Find where the given text appears and provide that cell's center as (X, Y) coordinate. 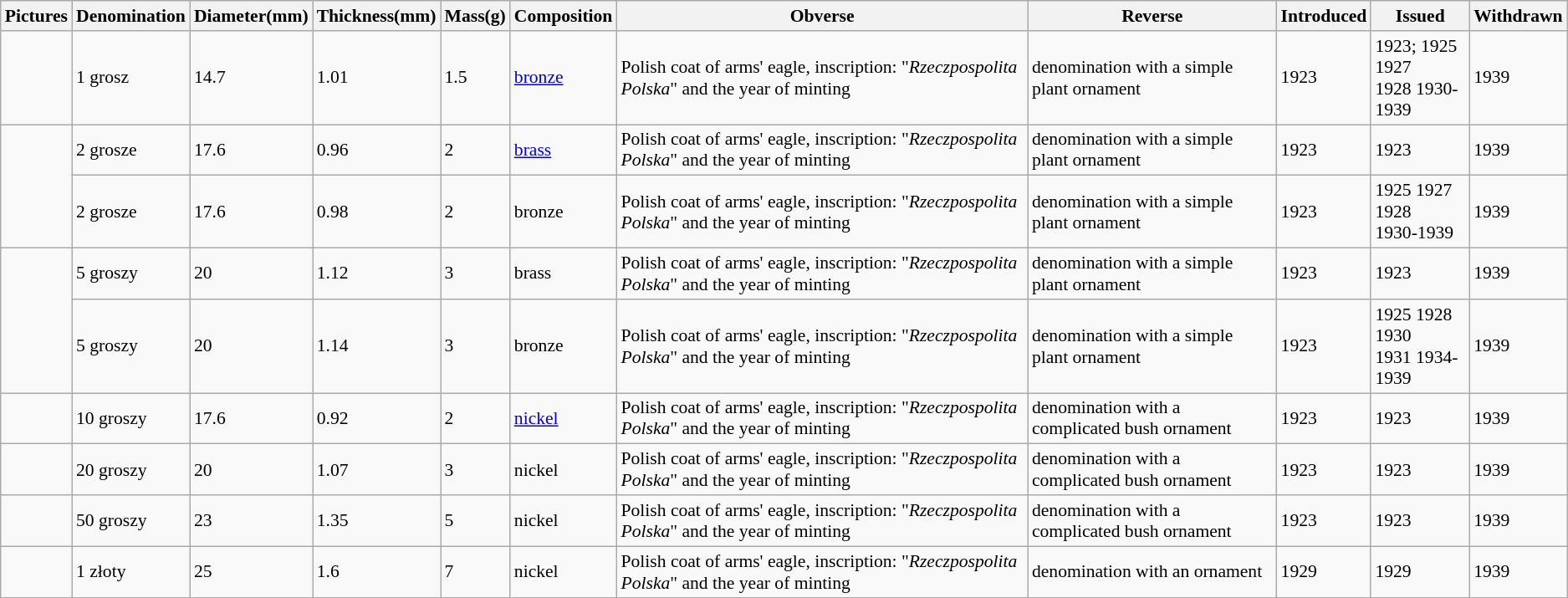
1.5 (475, 78)
0.98 (376, 212)
Pictures (37, 16)
5 (475, 520)
Withdrawn (1519, 16)
Composition (564, 16)
14.7 (251, 78)
1 złoty (130, 572)
1.35 (376, 520)
0.92 (376, 418)
1925 1928 19301931 1934-1939 (1420, 346)
23 (251, 520)
Denomination (130, 16)
1.14 (376, 346)
Introduced (1325, 16)
Issued (1420, 16)
7 (475, 572)
25 (251, 572)
50 groszy (130, 520)
10 groszy (130, 418)
1 grosz (130, 78)
denomination with an ornament (1152, 572)
0.96 (376, 151)
Obverse (821, 16)
Thickness(mm) (376, 16)
1925 1927 19281930-1939 (1420, 212)
1.6 (376, 572)
Mass(g) (475, 16)
Reverse (1152, 16)
1.12 (376, 274)
20 groszy (130, 470)
1923; 1925 19271928 1930-1939 (1420, 78)
Diameter(mm) (251, 16)
1.07 (376, 470)
1.01 (376, 78)
